Pinpoint the cell where the given text exists, returning its (X, Y) midpoint coordinate. 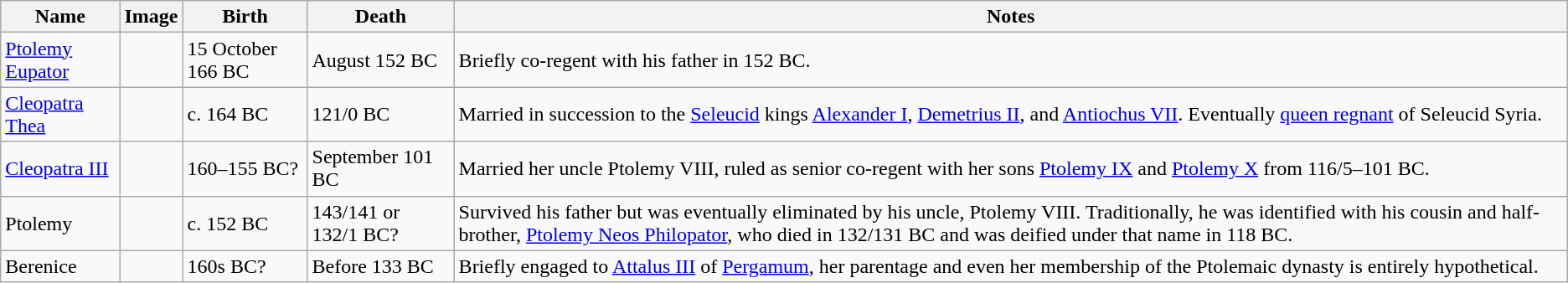
Name (60, 17)
15 October 166 BC (245, 60)
Death (380, 17)
160–155 BC? (245, 169)
Cleopatra III (60, 169)
160s BC? (245, 266)
c. 164 BC (245, 114)
September 101 BC (380, 169)
Briefly co-regent with his father in 152 BC. (1010, 60)
Notes (1010, 17)
Before 133 BC (380, 266)
143/141 or 132/1 BC? (380, 223)
121/0 BC (380, 114)
August 152 BC (380, 60)
Married in succession to the Seleucid kings Alexander I, Demetrius II, and Antiochus VII. Eventually queen regnant of Seleucid Syria. (1010, 114)
c. 152 BC (245, 223)
Berenice (60, 266)
Birth (245, 17)
Ptolemy (60, 223)
Ptolemy Eupator (60, 60)
Married her uncle Ptolemy VIII, ruled as senior co-regent with her sons Ptolemy IX and Ptolemy X from 116/5–101 BC. (1010, 169)
Image (151, 17)
Briefly engaged to Attalus III of Pergamum, her parentage and even her membership of the Ptolemaic dynasty is entirely hypothetical. (1010, 266)
Cleopatra Thea (60, 114)
